For the text-containing cell, return its midpoint in (X, Y) coordinate format. 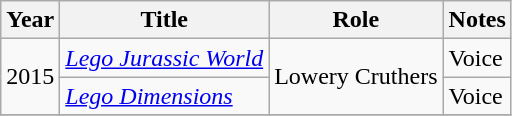
Lowery Cruthers (356, 77)
Role (356, 20)
Lego Dimensions (164, 96)
2015 (30, 77)
Lego Jurassic World (164, 58)
Title (164, 20)
Notes (477, 20)
Year (30, 20)
